Scan for the cell matching the given text and deliver its (x, y) coordinate at center. 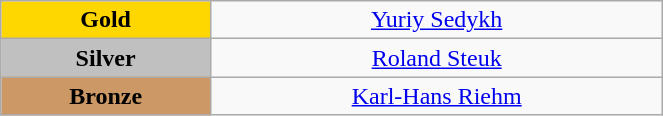
Roland Steuk (436, 58)
Karl-Hans Riehm (436, 96)
Silver (106, 58)
Bronze (106, 96)
Yuriy Sedykh (436, 20)
Gold (106, 20)
